Return the [X, Y] coordinate for the center point of the cell that contains the specified text.  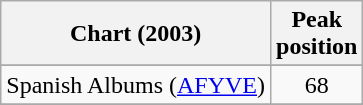
Peakposition [317, 34]
Spanish Albums (AFYVE) [136, 85]
68 [317, 85]
Chart (2003) [136, 34]
